Capture the cell that displays the provided text and extract its [x, y] central coordinate. 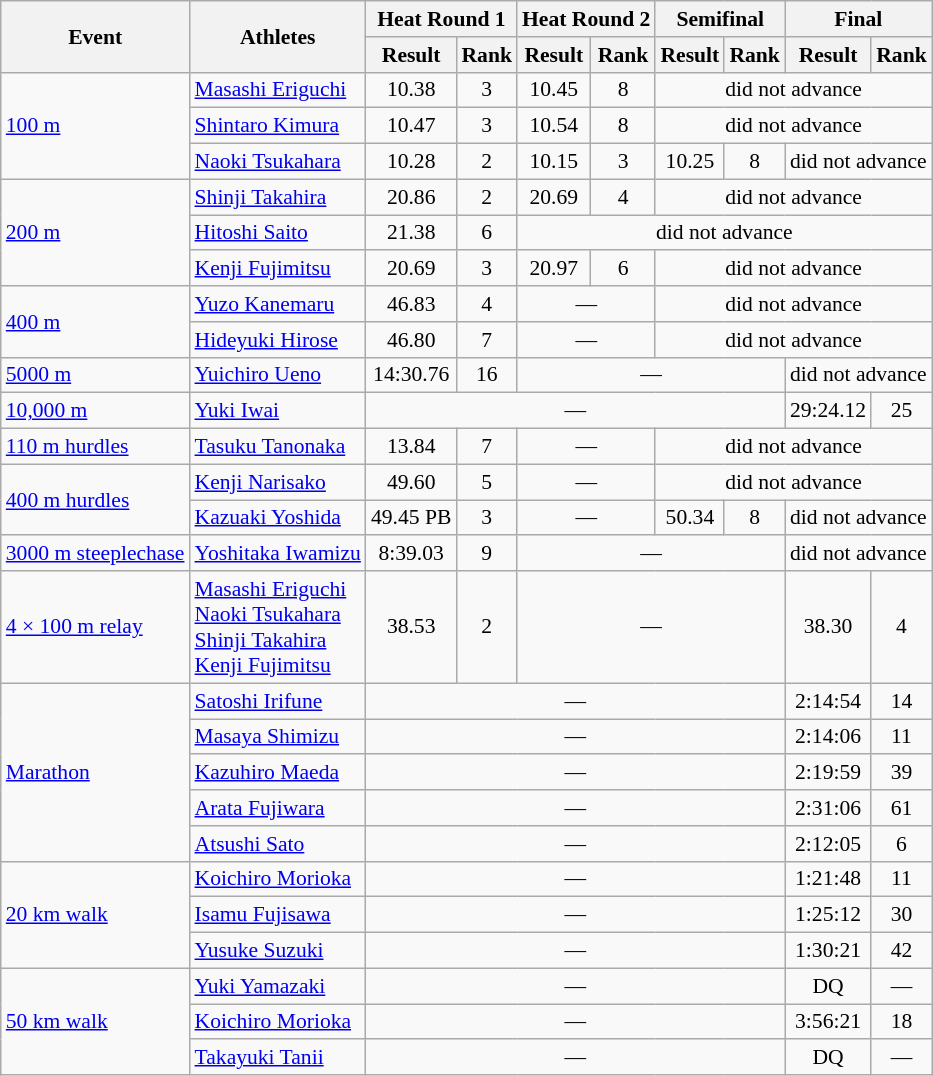
Athletes [278, 36]
10.25 [690, 162]
9 [486, 554]
10,000 m [96, 411]
3000 m steeplechase [96, 554]
Marathon [96, 772]
10.15 [554, 162]
46.80 [412, 340]
200 m [96, 232]
Shintaro Kimura [278, 126]
2:14:06 [828, 737]
2:14:54 [828, 701]
110 m hurdles [96, 447]
2:12:05 [828, 844]
Arata Fujiwara [278, 808]
10.47 [412, 126]
Masashi Eriguchi [278, 90]
49.45 PB [412, 518]
Final [858, 19]
Naoki Tsukahara [278, 162]
10.38 [412, 90]
Yuki Iwai [278, 411]
Hideyuki Hirose [278, 340]
20.86 [412, 197]
38.30 [828, 627]
Kenji Narisako [278, 482]
1:25:12 [828, 915]
14:30.76 [412, 375]
Atsushi Sato [278, 844]
Takayuki Tanii [278, 1058]
13.84 [412, 447]
2:31:06 [828, 808]
10.54 [554, 126]
1:21:48 [828, 879]
20 km walk [96, 914]
5000 m [96, 375]
100 m [96, 126]
400 m hurdles [96, 500]
50 km walk [96, 1022]
400 m [96, 322]
49.60 [412, 482]
20.97 [554, 269]
Isamu Fujisawa [278, 915]
30 [902, 915]
21.38 [412, 233]
Yuzo Kanemaru [278, 304]
Heat Round 2 [586, 19]
8:39.03 [412, 554]
Kenji Fujimitsu [278, 269]
Yuichiro Ueno [278, 375]
Yoshitaka Iwamizu [278, 554]
Kazuhiro Maeda [278, 773]
61 [902, 808]
Hitoshi Saito [278, 233]
18 [902, 1022]
Event [96, 36]
3:56:21 [828, 1022]
25 [902, 411]
Kazuaki Yoshida [278, 518]
46.83 [412, 304]
Heat Round 1 [442, 19]
Masaya Shimizu [278, 737]
14 [902, 701]
Shinji Takahira [278, 197]
29:24.12 [828, 411]
50.34 [690, 518]
10.45 [554, 90]
5 [486, 482]
42 [902, 951]
16 [486, 375]
Yusuke Suzuki [278, 951]
2:19:59 [828, 773]
4 × 100 m relay [96, 627]
Semifinal [720, 19]
10.28 [412, 162]
38.53 [412, 627]
Yuki Yamazaki [278, 986]
1:30:21 [828, 951]
Masashi EriguchiNaoki TsukaharaShinji TakahiraKenji Fujimitsu [278, 627]
39 [902, 773]
Tasuku Tanonaka [278, 447]
Satoshi Irifune [278, 701]
